Identify which cell holds the provided text, then report its [X, Y] central coordinate. 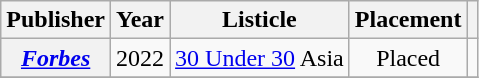
Year [140, 20]
Publisher [56, 20]
Placed [408, 58]
Listicle [260, 20]
30 Under 30 Asia [260, 58]
2022 [140, 58]
Placement [408, 20]
Forbes [56, 58]
